From the cell containing the given text, extract its center point as (x, y) coordinate. 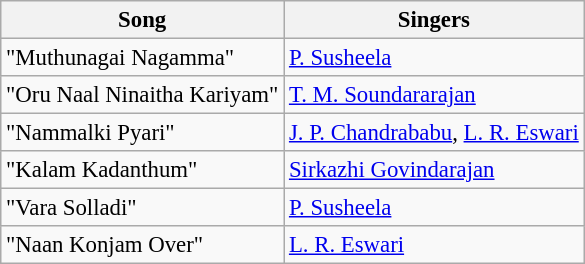
J. P. Chandrababu, L. R. Eswari (434, 133)
"Vara Solladi" (142, 208)
Singers (434, 20)
T. M. Soundararajan (434, 95)
"Kalam Kadanthum" (142, 170)
Sirkazhi Govindarajan (434, 170)
"Muthunagai Nagamma" (142, 58)
Song (142, 20)
"Nammalki Pyari" (142, 133)
L. R. Eswari (434, 245)
"Naan Konjam Over" (142, 245)
"Oru Naal Ninaitha Kariyam" (142, 95)
